Find where the given text appears and provide that cell's center as [X, Y] coordinate. 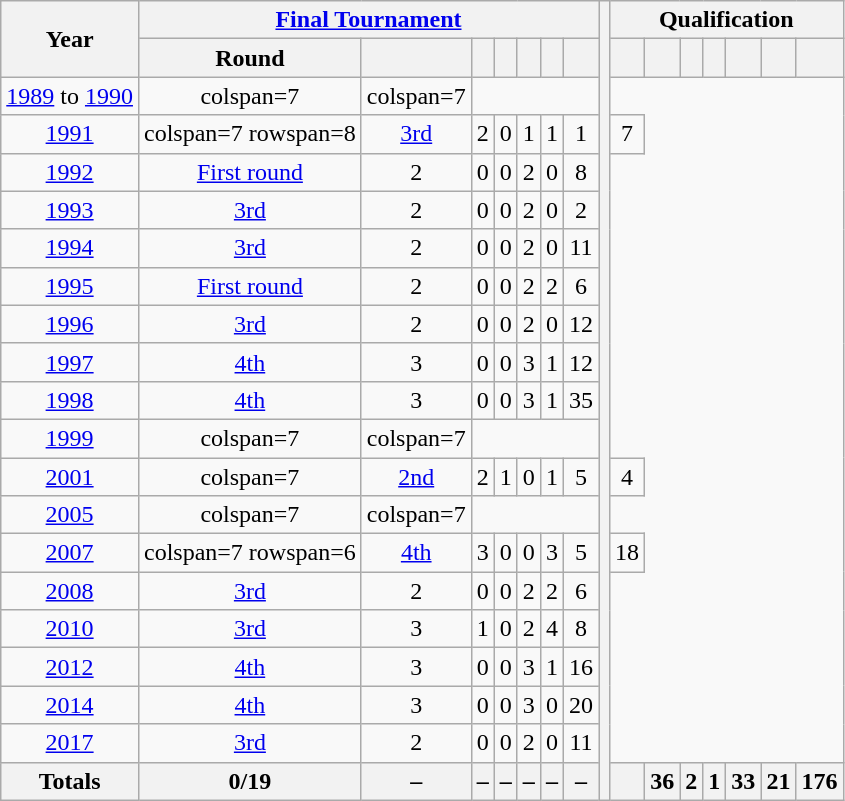
2007 [70, 553]
7 [628, 134]
0/19 [250, 781]
2001 [70, 477]
18 [628, 553]
35 [580, 400]
36 [662, 781]
1996 [70, 324]
2012 [70, 667]
1999 [70, 438]
Round [250, 58]
2014 [70, 705]
1997 [70, 362]
2005 [70, 515]
Final Tournament [368, 20]
Year [70, 39]
16 [580, 667]
2017 [70, 743]
20 [580, 705]
1995 [70, 286]
176 [820, 781]
1993 [70, 210]
colspan=7 rowspan=8 [250, 134]
2010 [70, 629]
2nd [416, 477]
1994 [70, 248]
2008 [70, 591]
1998 [70, 400]
1992 [70, 172]
Totals [70, 781]
Qualification [726, 20]
21 [778, 781]
1991 [70, 134]
33 [744, 781]
colspan=7 rowspan=6 [250, 553]
1989 to 1990 [70, 96]
